Return the [x, y] coordinate for the center point of the cell that contains the specified text.  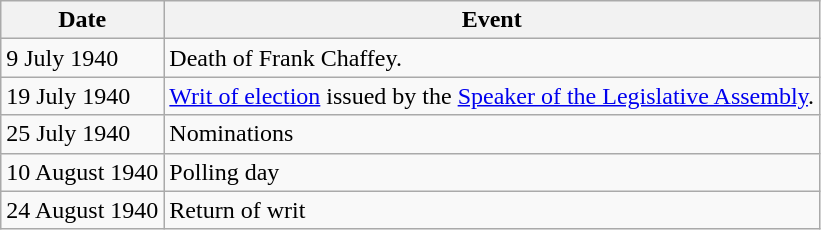
25 July 1940 [82, 134]
Date [82, 20]
Death of Frank Chaffey. [492, 58]
Polling day [492, 172]
Return of writ [492, 210]
10 August 1940 [82, 172]
Event [492, 20]
9 July 1940 [82, 58]
19 July 1940 [82, 96]
24 August 1940 [82, 210]
Nominations [492, 134]
Writ of election issued by the Speaker of the Legislative Assembly. [492, 96]
